Return [x, y] of the center of cell containing provided text 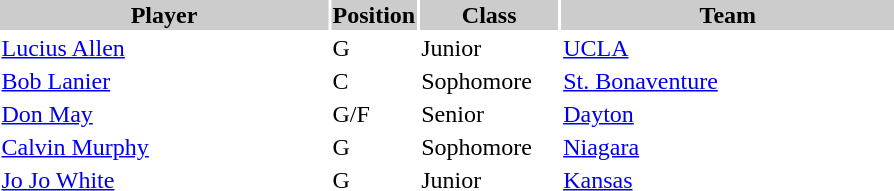
Calvin Murphy [164, 147]
Position [374, 15]
Niagara [728, 147]
Dayton [728, 114]
G/F [374, 114]
Player [164, 15]
Bob Lanier [164, 81]
Team [728, 15]
Lucius Allen [164, 48]
St. Bonaventure [728, 81]
C [374, 81]
Class [490, 15]
Senior [490, 114]
Junior [490, 48]
UCLA [728, 48]
Don May [164, 114]
